Provide the [X, Y] coordinate of the cell's center where the given text is located.  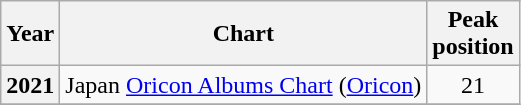
Japan Oricon Albums Chart (Oricon) [244, 85]
21 [473, 85]
Chart [244, 34]
2021 [30, 85]
Peakposition [473, 34]
Year [30, 34]
